For the text-containing cell, return its midpoint in (X, Y) coordinate format. 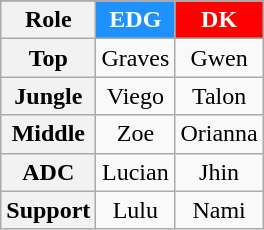
Gwen (219, 58)
Lulu (136, 210)
Graves (136, 58)
Zoe (136, 134)
Middle (48, 134)
Orianna (219, 134)
Talon (219, 96)
DK (219, 20)
Jhin (219, 172)
ADC (48, 172)
Top (48, 58)
Jungle (48, 96)
Viego (136, 96)
EDG (136, 20)
Role (48, 20)
Support (48, 210)
Nami (219, 210)
Lucian (136, 172)
